From the cell containing the given text, extract its center point as [X, Y] coordinate. 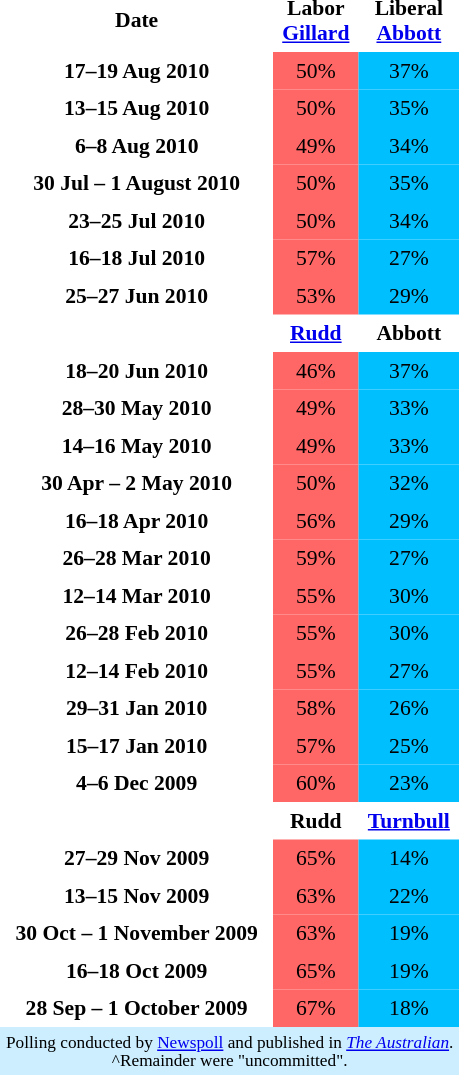
13–15 Nov 2009 [136, 896]
Abbott [408, 333]
12–14 Feb 2010 [136, 671]
6–8 Aug 2010 [136, 146]
14–16 May 2010 [136, 446]
23–25 Jul 2010 [136, 221]
59% [316, 558]
26–28 Feb 2010 [136, 633]
4–6 Dec 2009 [136, 783]
30 Apr – 2 May 2010 [136, 483]
26–28 Mar 2010 [136, 558]
16–18 Apr 2010 [136, 521]
29–31 Jan 2010 [136, 708]
13–15 Aug 2010 [136, 108]
25% [408, 746]
18% [408, 1008]
28–30 May 2010 [136, 408]
26% [408, 708]
27–29 Nov 2009 [136, 858]
15–17 Jan 2010 [136, 746]
18–20 Jun 2010 [136, 371]
28 Sep – 1 October 2009 [136, 1008]
58% [316, 708]
25–27 Jun 2010 [136, 296]
56% [316, 521]
16–18 Jul 2010 [136, 258]
Polling conducted by Newspoll and published in The Australian.^Remainder were "uncommitted". [230, 1051]
12–14 Mar 2010 [136, 596]
30 Jul – 1 August 2010 [136, 183]
Turnbull [408, 821]
32% [408, 483]
16–18 Oct 2009 [136, 971]
17–19 Aug 2010 [136, 71]
22% [408, 896]
23% [408, 783]
46% [316, 371]
14% [408, 858]
53% [316, 296]
60% [316, 783]
67% [316, 1008]
30 Oct – 1 November 2009 [136, 933]
